For the text-containing cell, return its midpoint in [x, y] coordinate format. 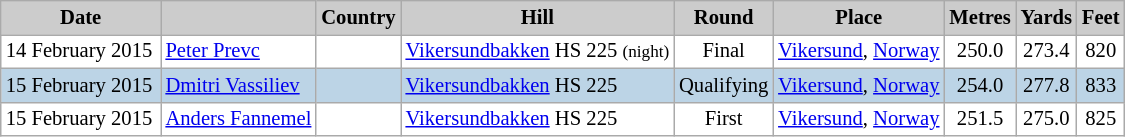
Anders Fannemel [238, 119]
Dmitri Vassiliev [238, 85]
825 [1101, 119]
277.8 [1046, 85]
Hill [538, 17]
Country [358, 17]
Date [81, 17]
833 [1101, 85]
275.0 [1046, 119]
Peter Prevc [238, 51]
Qualifying [724, 85]
273.4 [1046, 51]
Final [724, 51]
Vikersundbakken HS 225 (night) [538, 51]
250.0 [980, 51]
251.5 [980, 119]
Yards [1046, 17]
Feet [1101, 17]
Metres [980, 17]
14 February 2015 [81, 51]
820 [1101, 51]
254.0 [980, 85]
Round [724, 17]
First [724, 119]
Place [858, 17]
